Search for the cell housing the specified text and yield its (x, y) center coordinate. 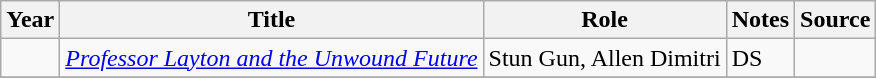
Professor Layton and the Unwound Future (272, 58)
Title (272, 20)
Stun Gun, Allen Dimitri (604, 58)
Source (836, 20)
Role (604, 20)
Notes (760, 20)
Year (30, 20)
DS (760, 58)
